Detect which cell encompasses the target text, then output its (X, Y) center coordinate. 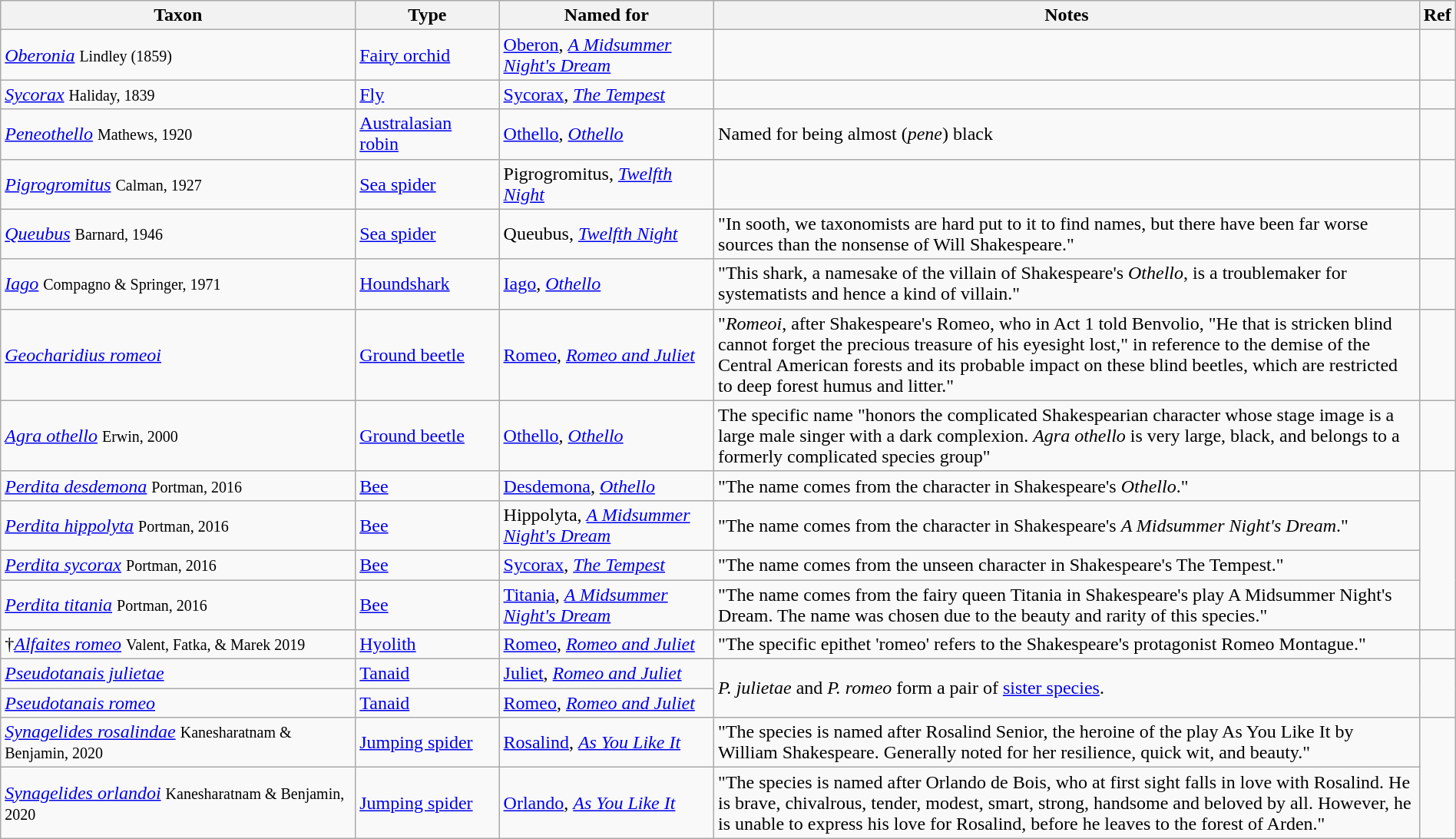
Perdita titania Portman, 2016 (178, 604)
Perdita sycorax Portman, 2016 (178, 565)
"In sooth, we taxonomists are hard put to it to find names, but there have been far worse sources than the nonsense of Will Shakespeare." (1067, 234)
Agra othello Erwin, 2000 (178, 436)
"This shark, a namesake of the villain of Shakespeare's Othello, is a troublemaker for systematists and hence a kind of villain." (1067, 284)
Australasian robin (427, 134)
Pseudotanais romeo (178, 703)
Peneothello Mathews, 1920 (178, 134)
†Alfaites romeo Valent, Fatka, & Marek 2019 (178, 645)
Fly (427, 95)
Juliet, Romeo and Juliet (607, 674)
Hyolith (427, 645)
Oberonia Lindley (1859) (178, 55)
Queubus, Twelfth Night (607, 234)
Named for being almost (pene) black (1067, 134)
Iago Compagno & Springer, 1971 (178, 284)
Named for (607, 15)
Rosalind, As You Like It (607, 742)
Orlando, As You Like It (607, 803)
Desdemona, Othello (607, 486)
"The name comes from the character in Shakespeare's Othello." (1067, 486)
Oberon, A Midsummer Night's Dream (607, 55)
Hippolyta, A Midsummer Night's Dream (607, 526)
Houndshark (427, 284)
Synagelides rosalindae Kanesharatnam & Benjamin, 2020 (178, 742)
Pigrogromitus Calman, 1927 (178, 184)
"The specific epithet 'romeo' refers to the Shakespeare's protagonist Romeo Montague." (1067, 645)
Taxon (178, 15)
Iago, Othello (607, 284)
Perdita desdemona Portman, 2016 (178, 486)
Titania, A Midsummer Night's Dream (607, 604)
Pseudotanais julietae (178, 674)
"The name comes from the character in Shakespeare's A Midsummer Night's Dream." (1067, 526)
Notes (1067, 15)
Geocharidius romeoi (178, 355)
Fairy orchid (427, 55)
Queubus Barnard, 1946 (178, 234)
Perdita hippolyta Portman, 2016 (178, 526)
"The name comes from the unseen character in Shakespeare's The Tempest." (1067, 565)
Ref (1438, 15)
P. julietae and P. romeo form a pair of sister species. (1067, 688)
Synagelides orlandoi Kanesharatnam & Benjamin, 2020 (178, 803)
Pigrogromitus, Twelfth Night (607, 184)
Sycorax Haliday, 1839 (178, 95)
Type (427, 15)
